From the cell containing the given text, extract its center point as [X, Y] coordinate. 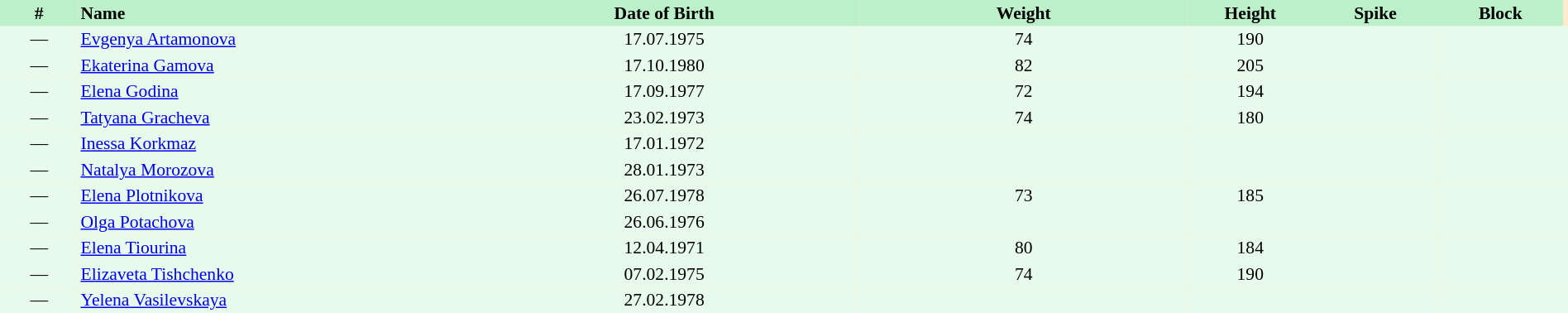
72 [1024, 91]
Block [1500, 13]
Spike [1374, 13]
23.02.1973 [664, 118]
73 [1024, 195]
Date of Birth [664, 13]
205 [1250, 65]
82 [1024, 65]
12.04.1971 [664, 248]
Elena Godina [273, 91]
Elena Plotnikova [273, 195]
194 [1250, 91]
185 [1250, 195]
17.01.1972 [664, 144]
Elena Tiourina [273, 248]
07.02.1975 [664, 274]
17.07.1975 [664, 40]
Evgenya Artamonova [273, 40]
Ekaterina Gamova [273, 65]
26.07.1978 [664, 195]
180 [1250, 118]
17.09.1977 [664, 91]
27.02.1978 [664, 300]
Olga Potachova [273, 222]
28.01.1973 [664, 170]
Height [1250, 13]
Natalya Morozova [273, 170]
Name [273, 13]
184 [1250, 248]
Yelena Vasilevskaya [273, 300]
26.06.1976 [664, 222]
80 [1024, 248]
# [39, 13]
Elizaveta Tishchenko [273, 274]
Tatyana Gracheva [273, 118]
Inessa Korkmaz [273, 144]
Weight [1024, 13]
17.10.1980 [664, 65]
